Detect which cell encompasses the target text, then output its (x, y) center coordinate. 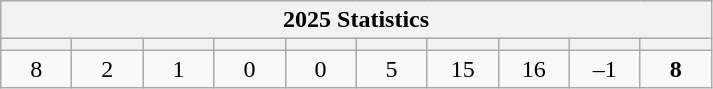
1 (178, 69)
–1 (604, 69)
5 (392, 69)
16 (534, 69)
2025 Statistics (356, 20)
15 (462, 69)
2 (108, 69)
